Identify which cell holds the provided text, then report its (X, Y) central coordinate. 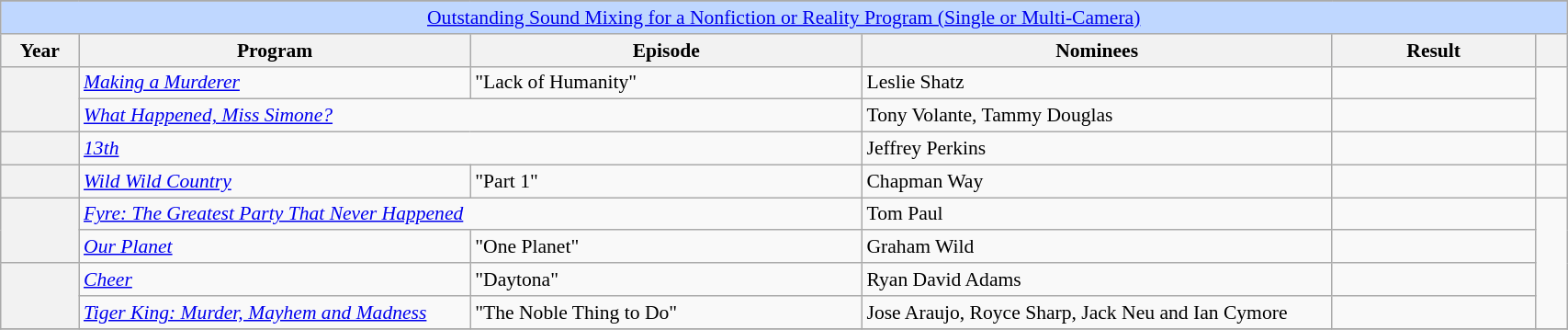
Tiger King: Murder, Mayhem and Madness (275, 313)
Jeffrey Perkins (1097, 149)
"Daytona" (666, 279)
Chapman Way (1097, 181)
Episode (666, 51)
Jose Araujo, Royce Sharp, Jack Neu and Ian Cymore (1097, 313)
Cheer (275, 279)
Program (275, 51)
Result (1434, 51)
"Part 1" (666, 181)
Wild Wild Country (275, 181)
Tony Volante, Tammy Douglas (1097, 116)
"Lack of Humanity" (666, 83)
Our Planet (275, 247)
Making a Murderer (275, 83)
13th (470, 149)
Nominees (1097, 51)
Outstanding Sound Mixing for a Nonfiction or Reality Program (Single or Multi-Camera) (784, 17)
"The Noble Thing to Do" (666, 313)
Ryan David Adams (1097, 279)
Tom Paul (1097, 214)
Fyre: The Greatest Party That Never Happened (470, 214)
What Happened, Miss Simone? (470, 116)
"One Planet" (666, 247)
Year (40, 51)
Leslie Shatz (1097, 83)
Graham Wild (1097, 247)
